Scan for the cell matching the given text and deliver its [x, y] coordinate at center. 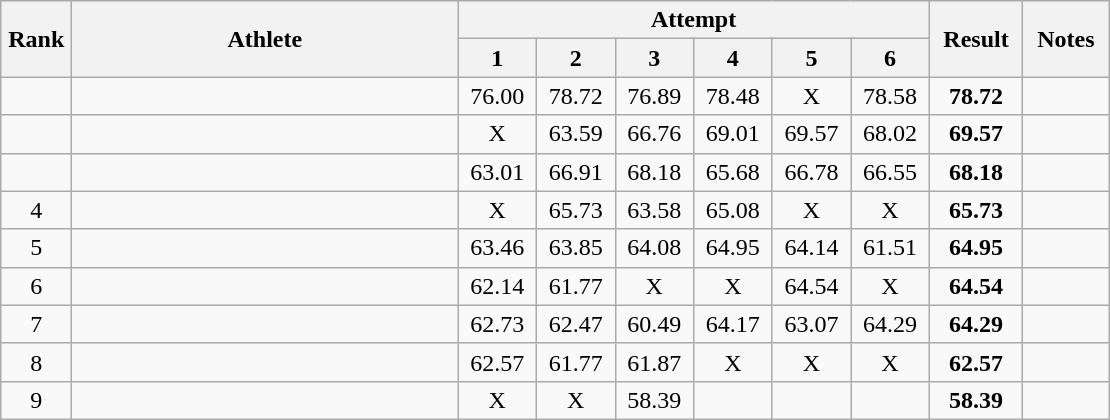
64.17 [734, 324]
63.58 [654, 210]
66.76 [654, 134]
62.47 [576, 324]
76.00 [498, 96]
61.51 [890, 248]
69.01 [734, 134]
62.73 [498, 324]
65.68 [734, 172]
63.85 [576, 248]
64.08 [654, 248]
63.07 [812, 324]
63.59 [576, 134]
61.87 [654, 362]
60.49 [654, 324]
76.89 [654, 96]
63.01 [498, 172]
Notes [1066, 39]
7 [36, 324]
68.02 [890, 134]
65.08 [734, 210]
66.78 [812, 172]
Athlete [265, 39]
1 [498, 58]
9 [36, 400]
64.14 [812, 248]
Result [976, 39]
62.14 [498, 286]
78.58 [890, 96]
Attempt [694, 20]
63.46 [498, 248]
66.55 [890, 172]
3 [654, 58]
8 [36, 362]
78.48 [734, 96]
2 [576, 58]
66.91 [576, 172]
Rank [36, 39]
